For the text-containing cell, return its midpoint in [X, Y] coordinate format. 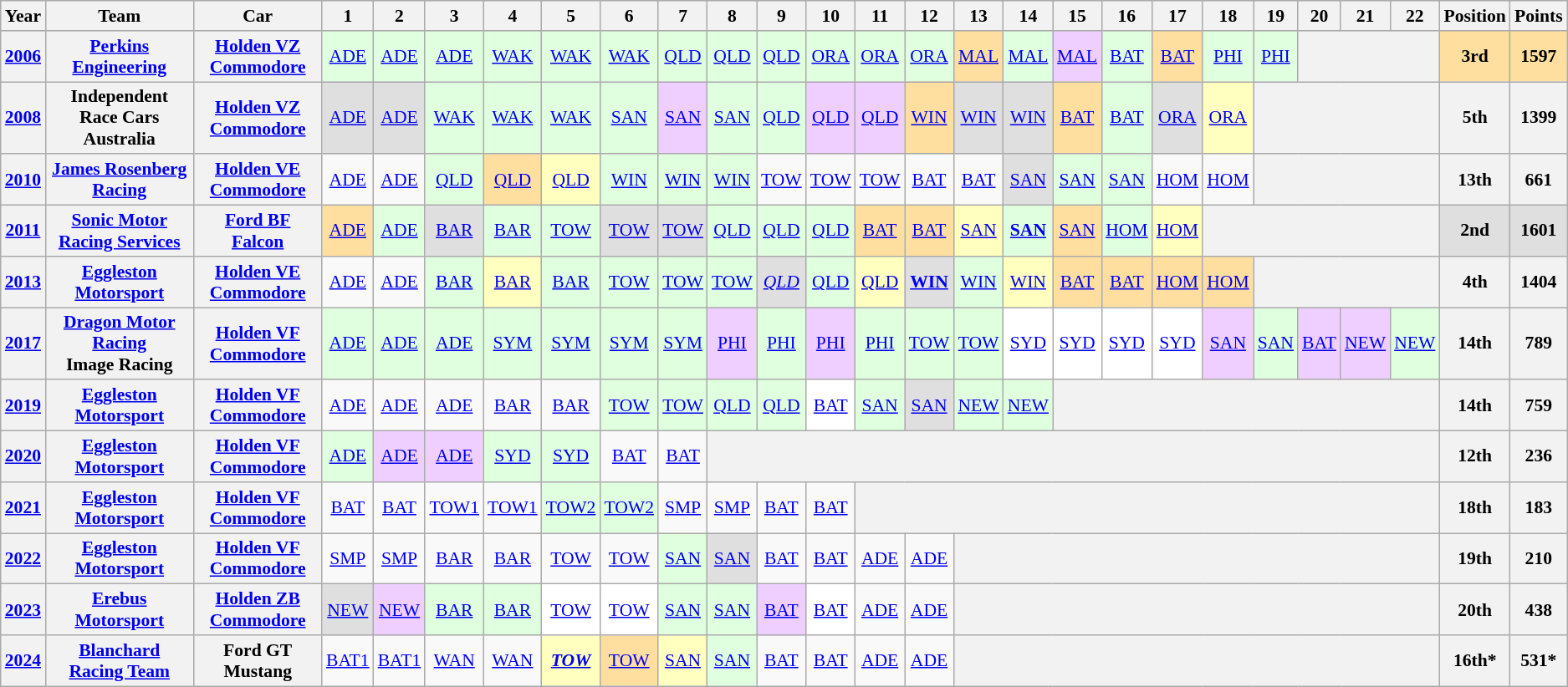
13th [1474, 181]
2019 [23, 406]
James Rosenberg Racing [119, 181]
15 [1077, 16]
5 [571, 16]
18th [1474, 508]
Ford BF Falcon [258, 231]
Independent Race Cars Australia [119, 119]
2 [400, 16]
Car [258, 16]
17 [1177, 16]
2020 [23, 456]
7 [682, 16]
2023 [23, 610]
16th* [1474, 660]
183 [1539, 508]
5th [1474, 119]
2024 [23, 660]
Perkins Engineering [119, 57]
1597 [1539, 57]
2008 [23, 119]
19th [1474, 558]
8 [733, 16]
Points [1539, 16]
Team [119, 16]
6 [629, 16]
2006 [23, 57]
210 [1539, 558]
Holden ZB Commodore [258, 610]
531* [1539, 660]
4 [513, 16]
20 [1320, 16]
1404 [1539, 282]
13 [978, 16]
Sonic Motor Racing Services [119, 231]
3 [454, 16]
9 [781, 16]
18 [1228, 16]
661 [1539, 181]
21 [1365, 16]
1399 [1539, 119]
22 [1415, 16]
2022 [23, 558]
Position [1474, 16]
4th [1474, 282]
2021 [23, 508]
438 [1539, 610]
11 [880, 16]
236 [1539, 456]
20th [1474, 610]
1601 [1539, 231]
2010 [23, 181]
Blanchard Racing Team [119, 660]
12 [930, 16]
759 [1539, 406]
Dragon Motor RacingImage Racing [119, 344]
12th [1474, 456]
1 [348, 16]
10 [831, 16]
2nd [1474, 231]
Erebus Motorsport [119, 610]
19 [1276, 16]
16 [1127, 16]
789 [1539, 344]
2017 [23, 344]
Year [23, 16]
2013 [23, 282]
3rd [1474, 57]
14 [1029, 16]
2011 [23, 231]
Ford GT Mustang [258, 660]
